Find where the given text appears and provide that cell's center as [x, y] coordinate. 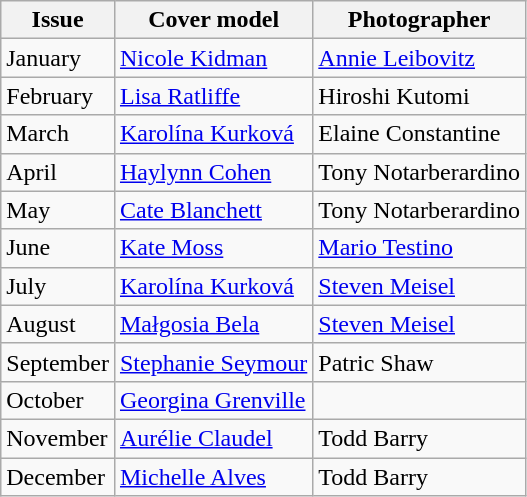
July [58, 286]
Cover model [213, 20]
August [58, 324]
Mario Testino [420, 248]
Lisa Ratliffe [213, 96]
January [58, 58]
Małgosia Bela [213, 324]
Hiroshi Kutomi [420, 96]
April [58, 172]
March [58, 134]
December [58, 477]
Nicole Kidman [213, 58]
Michelle Alves [213, 477]
November [58, 438]
Georgina Grenville [213, 400]
Issue [58, 20]
Aurélie Claudel [213, 438]
Haylynn Cohen [213, 172]
May [58, 210]
Stephanie Seymour [213, 362]
June [58, 248]
Annie Leibovitz [420, 58]
Cate Blanchett [213, 210]
Elaine Constantine [420, 134]
February [58, 96]
Photographer [420, 20]
September [58, 362]
Patric Shaw [420, 362]
October [58, 400]
Kate Moss [213, 248]
